Return the (X, Y) coordinate for the center point of the cell that contains the specified text.  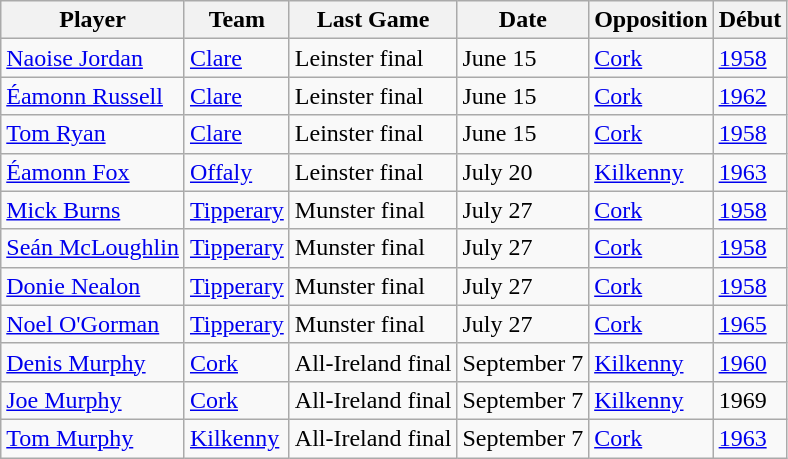
Noel O'Gorman (93, 324)
Tom Ryan (93, 134)
Tom Murphy (93, 438)
1969 (750, 400)
Mick Burns (93, 210)
1962 (750, 96)
Last Game (373, 20)
Joe Murphy (93, 400)
Donie Nealon (93, 286)
Début (750, 20)
Denis Murphy (93, 362)
Éamonn Fox (93, 172)
Team (236, 20)
1960 (750, 362)
Opposition (651, 20)
Player (93, 20)
Offaly (236, 172)
Date (523, 20)
Éamonn Russell (93, 96)
Naoise Jordan (93, 58)
Seán McLoughlin (93, 248)
1965 (750, 324)
July 20 (523, 172)
